Extract the (x, y) coordinate from the center of the cell holding the provided text.  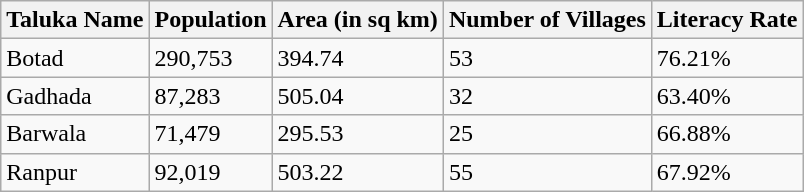
Barwala (75, 134)
53 (547, 58)
Taluka Name (75, 20)
Literacy Rate (727, 20)
25 (547, 134)
394.74 (358, 58)
295.53 (358, 134)
71,479 (210, 134)
Gadhada (75, 96)
67.92% (727, 172)
Population (210, 20)
87,283 (210, 96)
Number of Villages (547, 20)
503.22 (358, 172)
32 (547, 96)
63.40% (727, 96)
Botad (75, 58)
290,753 (210, 58)
66.88% (727, 134)
92,019 (210, 172)
76.21% (727, 58)
55 (547, 172)
Area (in sq km) (358, 20)
Ranpur (75, 172)
505.04 (358, 96)
